Locate the cell with the specified text and output its [x, y] center coordinate. 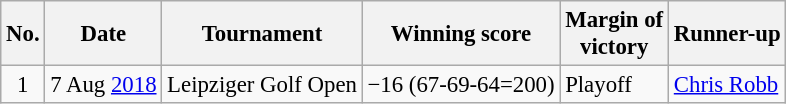
Leipziger Golf Open [262, 85]
Winning score [461, 34]
Playoff [614, 85]
1 [23, 85]
Margin ofvictory [614, 34]
Tournament [262, 34]
−16 (67-69-64=200) [461, 85]
Date [104, 34]
Runner-up [728, 34]
7 Aug 2018 [104, 85]
No. [23, 34]
Chris Robb [728, 85]
